Extract the [X, Y] coordinate from the center of the cell holding the provided text.  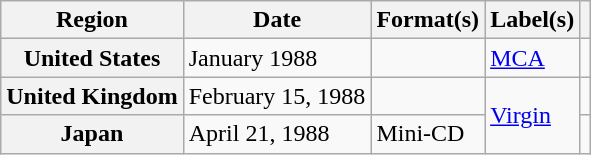
United Kingdom [92, 96]
Virgin [532, 115]
Date [277, 20]
MCA [532, 58]
Japan [92, 134]
Mini-CD [428, 134]
Format(s) [428, 20]
United States [92, 58]
Label(s) [532, 20]
January 1988 [277, 58]
February 15, 1988 [277, 96]
Region [92, 20]
April 21, 1988 [277, 134]
